Output the (x, y) coordinate of the center of the cell containing the given text.  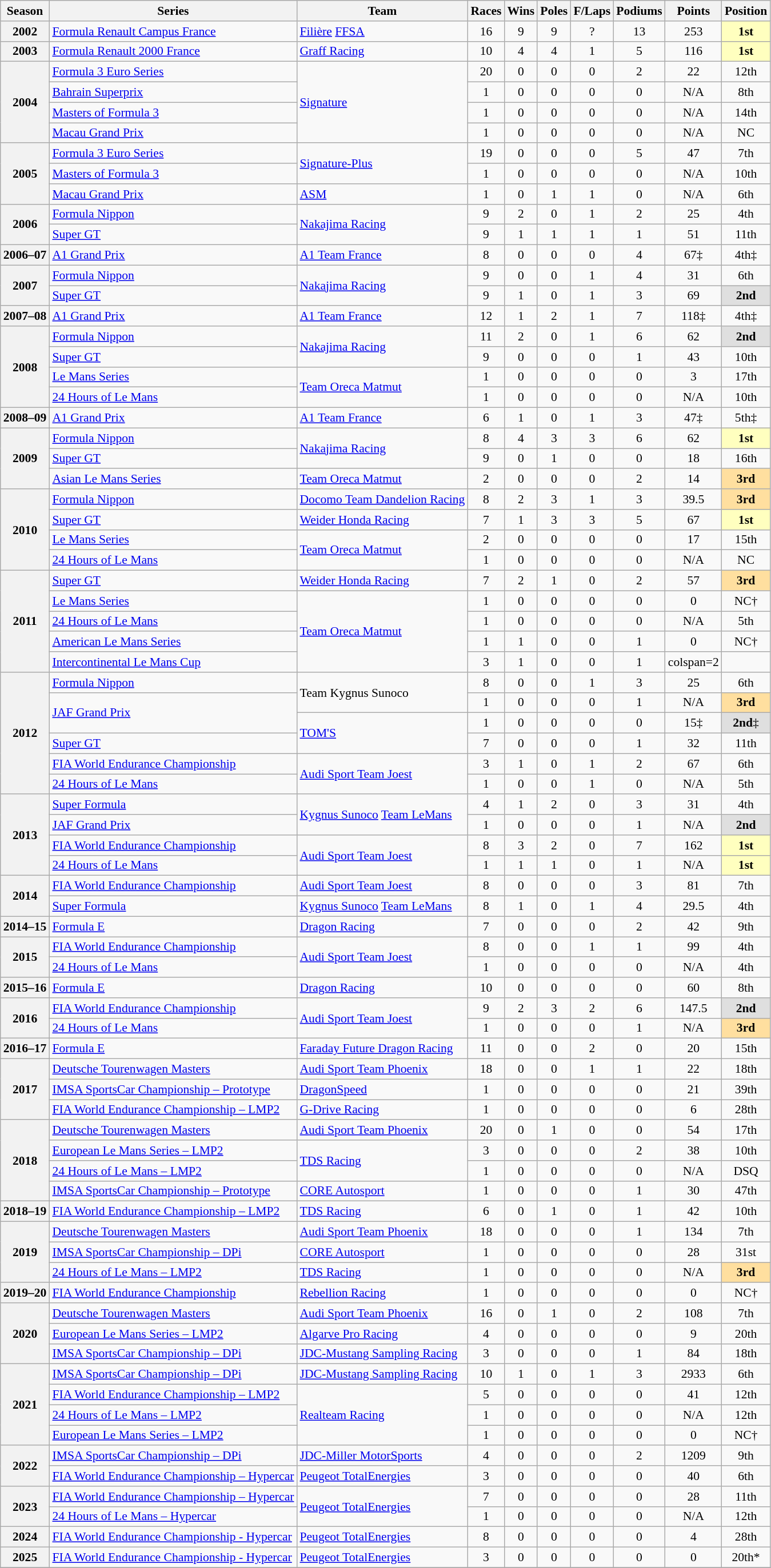
Intercontinental Le Mans Cup (173, 662)
19 (486, 154)
2014 (25, 896)
DragonSpeed (382, 1089)
Algarve Pro Racing (382, 1334)
Signature-Plus (382, 163)
39th (746, 1089)
2007–08 (25, 316)
41 (694, 1395)
JDC-Miller MotorSports (382, 1456)
2021 (25, 1405)
32 (694, 744)
2011 (25, 621)
40 (694, 1476)
Position (746, 11)
Formula Renault Campus France (173, 31)
2010 (25, 530)
2019 (25, 1252)
54 (694, 1130)
162 (694, 845)
14th (746, 113)
84 (694, 1354)
2014–15 (25, 927)
DSQ (746, 1171)
Team Kygnus Sunoco (382, 692)
? (592, 31)
Formula Renault 2000 France (173, 51)
30 (694, 1191)
2016–17 (25, 1049)
2nd‡ (746, 723)
253 (694, 31)
12 (486, 316)
5th‡ (746, 418)
Faraday Future Dragon Racing (382, 1049)
60 (694, 988)
16th (746, 459)
Podiums (639, 11)
1209 (694, 1456)
2018 (25, 1161)
21 (694, 1089)
2015 (25, 957)
2002 (25, 31)
Points (694, 11)
20th* (746, 1558)
17 (694, 540)
69 (694, 296)
2025 (25, 1558)
99 (694, 947)
15‡ (694, 723)
2013 (25, 835)
31st (746, 1252)
147.5 (694, 1008)
13 (639, 31)
Realteam Racing (382, 1415)
Graff Racing (382, 51)
67‡ (694, 255)
Docomo Team Dandelion Racing (382, 499)
G-Drive Racing (382, 1110)
2004 (25, 102)
2023 (25, 1507)
116 (694, 51)
Series (173, 11)
Wins (521, 11)
Rebellion Racing (382, 1293)
ASM (382, 194)
2018–19 (25, 1212)
F/Laps (592, 11)
39.5 (694, 499)
47‡ (694, 418)
118‡ (694, 316)
29.5 (694, 907)
Bahrain Superprix (173, 93)
2012 (25, 733)
2007 (25, 286)
TOM'S (382, 733)
American Le Mans Series (173, 642)
57 (694, 581)
38 (694, 1150)
Races (486, 11)
2015–16 (25, 988)
51 (694, 235)
2020 (25, 1333)
24 Hours of Le Mans – Hypercar (173, 1517)
47th (746, 1191)
47 (694, 154)
Signature (382, 102)
14 (694, 479)
Poles (554, 11)
2024 (25, 1537)
2022 (25, 1466)
2016 (25, 1018)
Filière FFSA (382, 31)
Asian Le Mans Series (173, 479)
2005 (25, 174)
Season (25, 11)
2019–20 (25, 1293)
134 (694, 1232)
Team (382, 11)
2006 (25, 224)
43 (694, 357)
2933 (694, 1374)
2006–07 (25, 255)
81 (694, 886)
20th (746, 1334)
2003 (25, 51)
2017 (25, 1090)
2008 (25, 367)
2008–09 (25, 418)
2009 (25, 458)
colspan=2 (694, 662)
108 (694, 1313)
